Locate the cell with the specified text and output its [x, y] center coordinate. 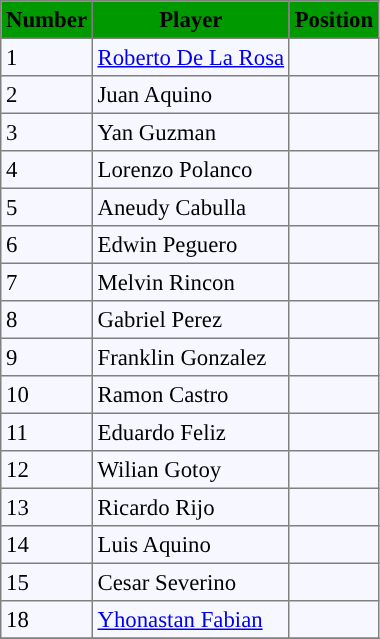
Gabriel Perez [190, 320]
Position [334, 20]
Juan Aquino [190, 95]
Eduardo Feliz [190, 432]
Ramon Castro [190, 395]
Luis Aquino [190, 545]
Yan Guzman [190, 132]
7 [47, 282]
1 [47, 57]
5 [47, 207]
8 [47, 320]
Lorenzo Polanco [190, 170]
10 [47, 395]
Player [190, 20]
9 [47, 357]
18 [47, 620]
12 [47, 470]
15 [47, 582]
11 [47, 432]
Franklin Gonzalez [190, 357]
3 [47, 132]
2 [47, 95]
Ricardo Rijo [190, 507]
6 [47, 245]
Aneudy Cabulla [190, 207]
13 [47, 507]
Wilian Gotoy [190, 470]
Yhonastan Fabian [190, 620]
4 [47, 170]
Melvin Rincon [190, 282]
14 [47, 545]
Cesar Severino [190, 582]
Roberto De La Rosa [190, 57]
Edwin Peguero [190, 245]
Number [47, 20]
